Find where the given text appears and provide that cell's center as (x, y) coordinate. 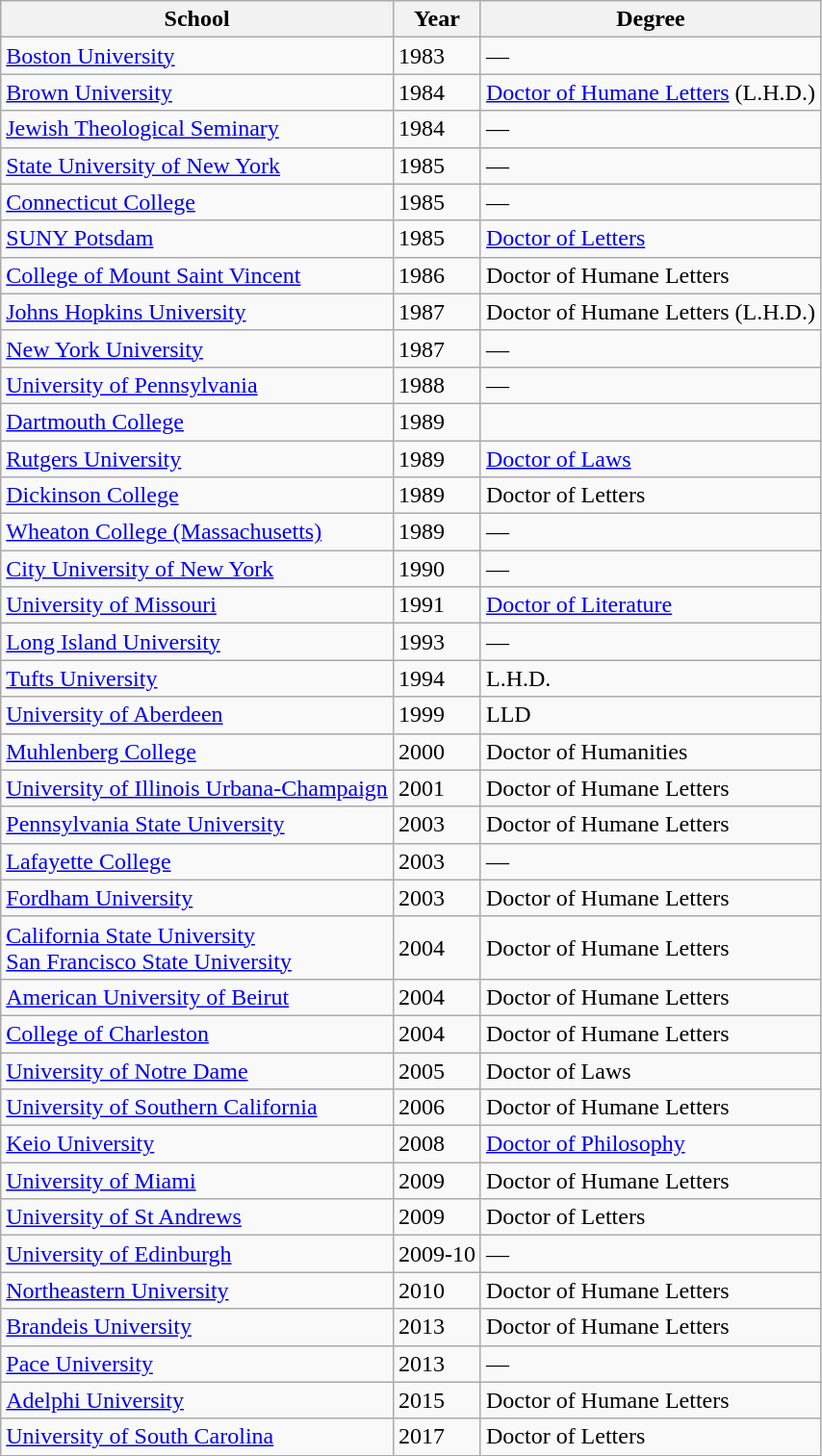
1999 (437, 715)
School (197, 19)
1986 (437, 275)
Pennsylvania State University (197, 825)
1983 (437, 56)
Muhlenberg College (197, 752)
Lafayette College (197, 861)
2015 (437, 1400)
American University of Beirut (197, 997)
University of Missouri (197, 605)
Year (437, 19)
University of Pennsylvania (197, 385)
University of Southern California (197, 1108)
University of Illinois Urbana-Champaign (197, 788)
L.H.D. (651, 678)
2017 (437, 1437)
Doctor of Literature (651, 605)
Fordham University (197, 898)
1990 (437, 569)
1988 (437, 385)
Adelphi University (197, 1400)
2010 (437, 1290)
Brandeis University (197, 1327)
State University of New York (197, 166)
College of Charleston (197, 1034)
Pace University (197, 1364)
Keio University (197, 1144)
Doctor of Philosophy (651, 1144)
Wheaton College (Massachusetts) (197, 532)
University of St Andrews (197, 1217)
City University of New York (197, 569)
SUNY Potsdam (197, 239)
2008 (437, 1144)
University of Notre Dame (197, 1071)
University of Edinburgh (197, 1254)
Tufts University (197, 678)
Doctor of Humanities (651, 752)
2009-10 (437, 1254)
College of Mount Saint Vincent (197, 275)
Jewish Theological Seminary (197, 129)
Degree (651, 19)
California State UniversitySan Francisco State University (197, 947)
Northeastern University (197, 1290)
University of Miami (197, 1181)
2000 (437, 752)
Boston University (197, 56)
Dartmouth College (197, 421)
University of South Carolina (197, 1437)
Johns Hopkins University (197, 312)
Dickinson College (197, 496)
2006 (437, 1108)
1994 (437, 678)
Brown University (197, 92)
LLD (651, 715)
Long Island University (197, 642)
2001 (437, 788)
Connecticut College (197, 202)
New York University (197, 348)
1993 (437, 642)
1991 (437, 605)
2005 (437, 1071)
University of Aberdeen (197, 715)
Rutgers University (197, 459)
